Return [x, y] of the center of cell containing provided text 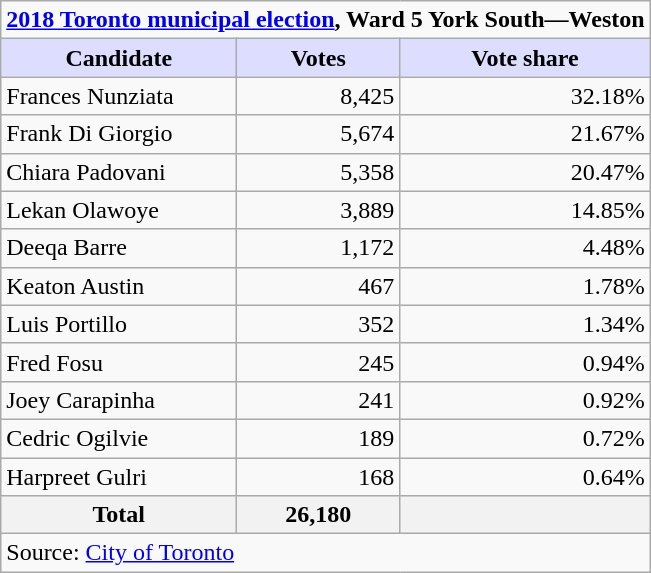
5,674 [318, 134]
1,172 [318, 248]
Total [119, 515]
467 [318, 286]
0.64% [525, 477]
Harpreet Gulri [119, 477]
1.34% [525, 324]
8,425 [318, 96]
245 [318, 362]
4.48% [525, 248]
Fred Fosu [119, 362]
Votes [318, 58]
Luis Portillo [119, 324]
Candidate [119, 58]
3,889 [318, 210]
Source: City of Toronto [326, 553]
2018 Toronto municipal election, Ward 5 York South—Weston [326, 20]
Lekan Olawoye [119, 210]
20.47% [525, 172]
14.85% [525, 210]
168 [318, 477]
0.92% [525, 400]
352 [318, 324]
Vote share [525, 58]
Cedric Ogilvie [119, 438]
241 [318, 400]
26,180 [318, 515]
Joey Carapinha [119, 400]
21.67% [525, 134]
189 [318, 438]
32.18% [525, 96]
1.78% [525, 286]
Deeqa Barre [119, 248]
0.72% [525, 438]
5,358 [318, 172]
Frances Nunziata [119, 96]
Keaton Austin [119, 286]
0.94% [525, 362]
Frank Di Giorgio [119, 134]
Chiara Padovani [119, 172]
